Locate the cell with the specified text and output its (x, y) center coordinate. 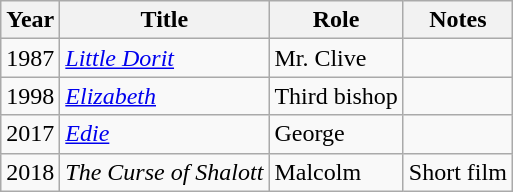
1998 (30, 96)
Short film (458, 172)
Role (336, 20)
Mr. Clive (336, 58)
2018 (30, 172)
Malcolm (336, 172)
Edie (164, 134)
Notes (458, 20)
Elizabeth (164, 96)
George (336, 134)
1987 (30, 58)
Title (164, 20)
Third bishop (336, 96)
Year (30, 20)
Little Dorit (164, 58)
The Curse of Shalott (164, 172)
2017 (30, 134)
